For the text-containing cell, return its midpoint in (x, y) coordinate format. 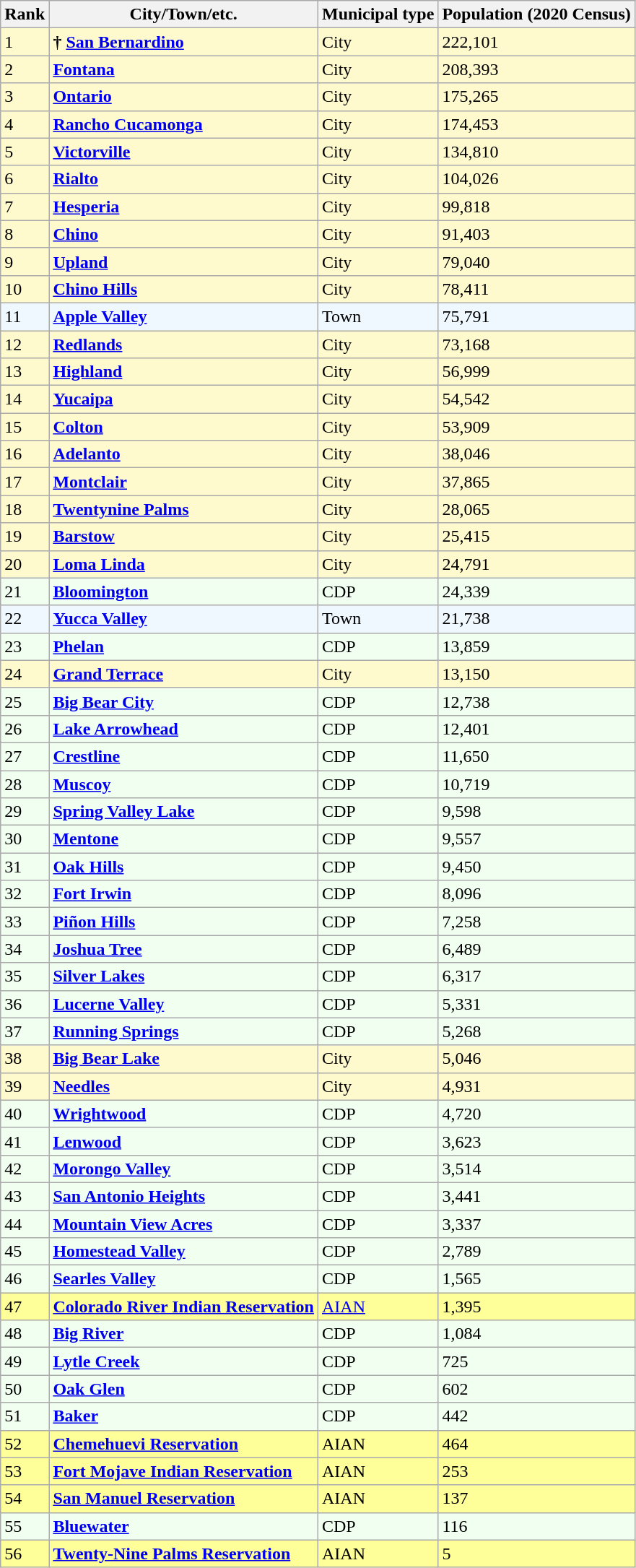
Upland (183, 261)
75,791 (536, 316)
7,258 (536, 922)
24,339 (536, 592)
43 (25, 1196)
Oak Glen (183, 1389)
Wrightwood (183, 1114)
Adelanto (183, 454)
12 (25, 345)
21,738 (536, 619)
Highland (183, 372)
13,150 (536, 674)
49 (25, 1361)
8 (25, 234)
Grand Terrace (183, 674)
Spring Valley Lake (183, 812)
28 (25, 784)
3,514 (536, 1169)
9,598 (536, 812)
10,719 (536, 784)
27 (25, 756)
20 (25, 564)
442 (536, 1416)
Redlands (183, 345)
35 (25, 976)
54 (25, 1499)
Lucerne Valley (183, 1004)
175,265 (536, 97)
4,720 (536, 1114)
29 (25, 812)
Mountain View Acres (183, 1224)
1,565 (536, 1279)
45 (25, 1252)
Loma Linda (183, 564)
39 (25, 1086)
16 (25, 454)
48 (25, 1334)
78,411 (536, 289)
24 (25, 674)
25 (25, 701)
1 (25, 42)
91,403 (536, 234)
Chino Hills (183, 289)
Rank (25, 14)
31 (25, 867)
32 (25, 894)
73,168 (536, 345)
13,859 (536, 646)
Phelan (183, 646)
9 (25, 261)
6 (25, 179)
55 (25, 1526)
Montclair (183, 482)
4,931 (536, 1086)
40 (25, 1114)
1,084 (536, 1334)
Big Bear Lake (183, 1059)
21 (25, 592)
Population (2020 Census) (536, 14)
44 (25, 1224)
7 (25, 207)
5,268 (536, 1031)
30 (25, 839)
Bloomington (183, 592)
Running Springs (183, 1031)
13 (25, 372)
Needles (183, 1086)
Rialto (183, 179)
79,040 (536, 261)
5,046 (536, 1059)
37,865 (536, 482)
52 (25, 1444)
137 (536, 1499)
Searles Valley (183, 1279)
725 (536, 1361)
53 (25, 1471)
464 (536, 1444)
41 (25, 1141)
11,650 (536, 756)
San Antonio Heights (183, 1196)
602 (536, 1389)
38,046 (536, 454)
8,096 (536, 894)
Morongo Valley (183, 1169)
34 (25, 949)
Mentone (183, 839)
9,450 (536, 867)
Twenty-Nine Palms Reservation (183, 1554)
12,738 (536, 701)
Twentynine Palms (183, 509)
Lytle Creek (183, 1361)
Chino (183, 234)
Apple Valley (183, 316)
Yucca Valley (183, 619)
3,441 (536, 1196)
† San Bernardino (183, 42)
56 (25, 1554)
Hesperia (183, 207)
Colorado River Indian Reservation (183, 1307)
253 (536, 1471)
Baker (183, 1416)
23 (25, 646)
3,623 (536, 1141)
3 (25, 97)
14 (25, 399)
42 (25, 1169)
Municipal type (378, 14)
18 (25, 509)
12,401 (536, 729)
24,791 (536, 564)
33 (25, 922)
Crestline (183, 756)
Piñon Hills (183, 922)
Fontana (183, 69)
17 (25, 482)
Silver Lakes (183, 976)
Colton (183, 427)
47 (25, 1307)
Bluewater (183, 1526)
Big Bear City (183, 701)
38 (25, 1059)
Joshua Tree (183, 949)
City/Town/etc. (183, 14)
6,317 (536, 976)
15 (25, 427)
50 (25, 1389)
Fort Mojave Indian Reservation (183, 1471)
208,393 (536, 69)
Barstow (183, 537)
4 (25, 124)
2 (25, 69)
134,810 (536, 152)
Rancho Cucamonga (183, 124)
6,489 (536, 949)
56,999 (536, 372)
11 (25, 316)
19 (25, 537)
Ontario (183, 97)
2,789 (536, 1252)
3,337 (536, 1224)
10 (25, 289)
22 (25, 619)
1,395 (536, 1307)
36 (25, 1004)
Homestead Valley (183, 1252)
Victorville (183, 152)
5,331 (536, 1004)
51 (25, 1416)
54,542 (536, 399)
Fort Irwin (183, 894)
9,557 (536, 839)
104,026 (536, 179)
Yucaipa (183, 399)
Muscoy (183, 784)
46 (25, 1279)
28,065 (536, 509)
26 (25, 729)
Oak Hills (183, 867)
174,453 (536, 124)
25,415 (536, 537)
Lenwood (183, 1141)
San Manuel Reservation (183, 1499)
53,909 (536, 427)
222,101 (536, 42)
Big River (183, 1334)
37 (25, 1031)
99,818 (536, 207)
116 (536, 1526)
Chemehuevi Reservation (183, 1444)
Lake Arrowhead (183, 729)
